Search for the cell housing the specified text and yield its [x, y] center coordinate. 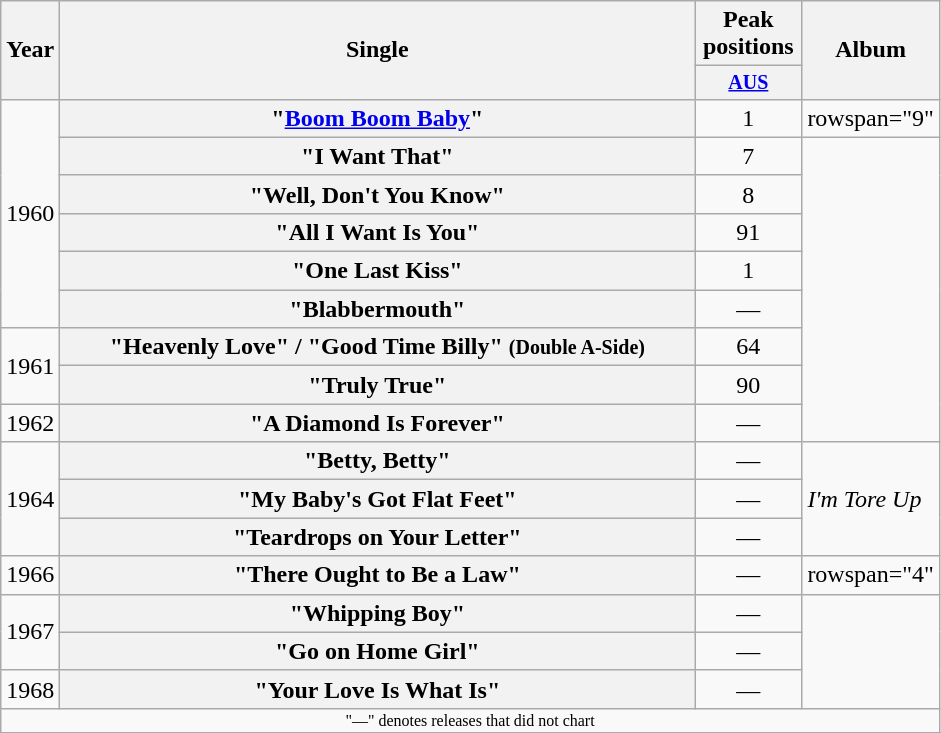
"Teardrops on Your Letter" [378, 537]
64 [748, 347]
7 [748, 156]
Year [30, 50]
"Blabbermouth" [378, 309]
90 [748, 385]
1961 [30, 366]
"Heavenly Love" / "Good Time Billy" (Double A-Side) [378, 347]
rowspan="9" [871, 118]
"One Last Kiss" [378, 271]
"Your Love Is What Is" [378, 689]
1964 [30, 499]
8 [748, 194]
"—" denotes releases that did not chart [470, 720]
rowspan="4" [871, 575]
"A Diamond Is Forever" [378, 423]
"I Want That" [378, 156]
"My Baby's Got Flat Feet" [378, 499]
1967 [30, 632]
Peak positions [748, 34]
"Go on Home Girl" [378, 651]
"Whipping Boy" [378, 613]
91 [748, 232]
"Boom Boom Baby" [378, 118]
1968 [30, 689]
"All I Want Is You" [378, 232]
"There Ought to Be a Law" [378, 575]
1966 [30, 575]
"Well, Don't You Know" [378, 194]
"Betty, Betty" [378, 461]
AUS [748, 82]
Single [378, 50]
I'm Tore Up [871, 499]
1962 [30, 423]
"Truly True" [378, 385]
1960 [30, 213]
Album [871, 50]
